Find where the given text appears and provide that cell's center as [X, Y] coordinate. 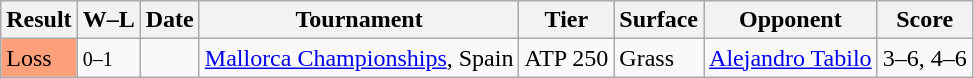
Date [170, 20]
Grass [659, 58]
Surface [659, 20]
0–1 [108, 58]
Opponent [791, 20]
3–6, 4–6 [924, 58]
Mallorca Championships, Spain [359, 58]
ATP 250 [566, 58]
Loss [39, 58]
Result [39, 20]
Tournament [359, 20]
W–L [108, 20]
Alejandro Tabilo [791, 58]
Tier [566, 20]
Score [924, 20]
